Capture the cell that displays the provided text and extract its (X, Y) central coordinate. 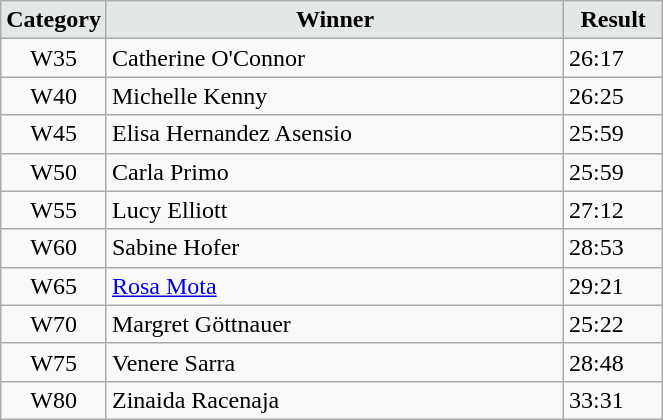
Lucy Elliott (334, 210)
W40 (54, 96)
W75 (54, 362)
Category (54, 20)
26:17 (614, 58)
Zinaida Racenaja (334, 400)
Result (614, 20)
W35 (54, 58)
26:25 (614, 96)
Margret Göttnauer (334, 324)
W80 (54, 400)
Carla Primo (334, 172)
25:22 (614, 324)
Sabine Hofer (334, 248)
W50 (54, 172)
29:21 (614, 286)
W65 (54, 286)
Winner (334, 20)
Rosa Mota (334, 286)
Michelle Kenny (334, 96)
W60 (54, 248)
W55 (54, 210)
28:48 (614, 362)
Venere Sarra (334, 362)
33:31 (614, 400)
W70 (54, 324)
27:12 (614, 210)
28:53 (614, 248)
Elisa Hernandez Asensio (334, 134)
W45 (54, 134)
Catherine O'Connor (334, 58)
